Return [x, y] of the center of cell containing provided text 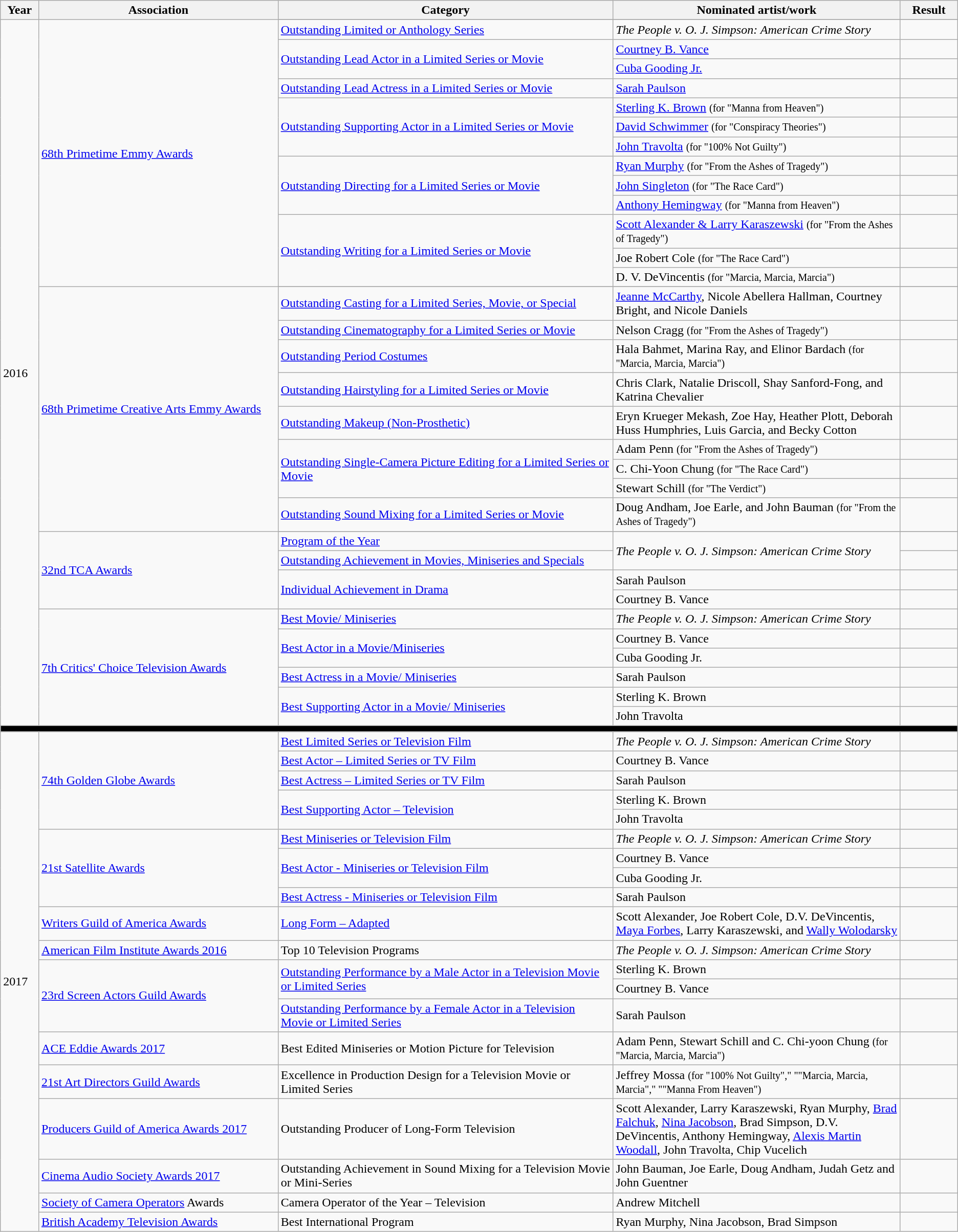
John Bauman, Joe Earle, Doug Andham, Judah Getz and John Guentner [756, 1176]
Doug Andham, Joe Earle, and John Bauman (for "From the Ashes of Tragedy") [756, 515]
Ryan Murphy (for "From the Ashes of Tragedy") [756, 166]
Nominated artist/work [756, 10]
Anthony Hemingway (for "Manna from Heaven") [756, 205]
Andrew Mitchell [756, 1202]
C. Chi-Yoon Chung (for "The Race Card") [756, 469]
Stewart Schill (for "The Verdict") [756, 488]
Outstanding Sound Mixing for a Limited Series or Movie [445, 515]
Outstanding Performance by a Male Actor in a Television Movie or Limited Series [445, 979]
Writers Guild of America Awards [159, 923]
Outstanding Achievement in Movies, Miniseries and Specials [445, 560]
2017 [19, 981]
Best Actor - Miniseries or Television Film [445, 868]
Jeffrey Mossa (for "100% Not Guilty"," ""Marcia, Marcia, Marcia"," ""Manna From Heaven") [756, 1082]
Category [445, 10]
Jeanne McCarthy, Nicole Abellera Hallman, Courtney Bright, and Nicole Daniels [756, 304]
American Film Institute Awards 2016 [159, 950]
Nelson Cragg (for "From the Ashes of Tragedy") [756, 330]
74th Golden Globe Awards [159, 780]
Best Supporting Actor – Television [445, 809]
Producers Guild of America Awards 2017 [159, 1129]
21st Art Directors Guild Awards [159, 1082]
John Travolta (for "100% Not Guilty") [756, 146]
ACE Eddie Awards 2017 [159, 1049]
Society of Camera Operators Awards [159, 1202]
32nd TCA Awards [159, 570]
Best Movie/ Miniseries [445, 619]
Scott Alexander & Larry Karaszewski (for "From the Ashes of Tragedy") [756, 231]
Best Actress in a Movie/ Miniseries [445, 677]
Best Actress – Limited Series or TV Film [445, 780]
Camera Operator of the Year – Television [445, 1202]
2016 [19, 373]
Year [19, 10]
7th Critics' Choice Television Awards [159, 667]
Eryn Krueger Mekash, Zoe Hay, Heather Plott, Deborah Huss Humphries, Luis Garcia, and Becky Cotton [756, 423]
Outstanding Lead Actress in a Limited Series or Movie [445, 88]
Excellence in Production Design for a Television Movie or Limited Series [445, 1082]
Adam Penn, Stewart Schill and C. Chi-yoon Chung (for "Marcia, Marcia, Marcia") [756, 1049]
Sterling K. Brown (for "Manna from Heaven") [756, 107]
Outstanding Limited or Anthology Series [445, 30]
Best Supporting Actor in a Movie/ Miniseries [445, 707]
Outstanding Makeup (Non-Prosthetic) [445, 423]
Hala Bahmet, Marina Ray, and Elinor Bardach (for "Marcia, Marcia, Marcia") [756, 356]
Outstanding Performance by a Female Actor in a Television Movie or Limited Series [445, 1015]
Joe Robert Cole (for "The Race Card") [756, 257]
Best International Program [445, 1222]
Outstanding Writing for a Limited Series or Movie [445, 251]
Association [159, 10]
David Schwimmer (for "Conspiracy Theories") [756, 127]
D. V. DeVincentis (for "Marcia, Marcia, Marcia") [756, 277]
Outstanding Period Costumes [445, 356]
Top 10 Television Programs [445, 950]
Best Actor in a Movie/Miniseries [445, 648]
Adam Penn (for "From the Ashes of Tragedy") [756, 449]
Outstanding Cinematography for a Limited Series or Movie [445, 330]
Outstanding Single-Camera Picture Editing for a Limited Series or Movie [445, 469]
Outstanding Casting for a Limited Series, Movie, or Special [445, 304]
Best Miniseries or Television Film [445, 839]
Individual Achievement in Drama [445, 589]
Outstanding Lead Actor in a Limited Series or Movie [445, 59]
Outstanding Supporting Actor in a Limited Series or Movie [445, 127]
Best Actor – Limited Series or TV Film [445, 761]
Result [929, 10]
23rd Screen Actors Guild Awards [159, 996]
Outstanding Hairstyling for a Limited Series or Movie [445, 390]
Outstanding Producer of Long-Form Television [445, 1129]
Scott Alexander, Joe Robert Cole, D.V. DeVincentis, Maya Forbes, Larry Karaszewski, and Wally Wolodarsky [756, 923]
68th Primetime Emmy Awards [159, 153]
68th Primetime Creative Arts Emmy Awards [159, 409]
Program of the Year [445, 541]
Best Limited Series or Television Film [445, 741]
Cinema Audio Society Awards 2017 [159, 1176]
Outstanding Directing for a Limited Series or Movie [445, 185]
Long Form – Adapted [445, 923]
Outstanding Achievement in Sound Mixing for a Television Movie or Mini-Series [445, 1176]
21st Satellite Awards [159, 868]
Chris Clark, Natalie Driscoll, Shay Sanford-Fong, and Katrina Chevalier [756, 390]
Best Edited Miniseries or Motion Picture for Television [445, 1049]
Best Actress - Miniseries or Television Film [445, 897]
British Academy Television Awards [159, 1222]
Ryan Murphy, Nina Jacobson, Brad Simpson [756, 1222]
John Singleton (for "The Race Card") [756, 185]
